Locate the cell with the specified text and output its [X, Y] center coordinate. 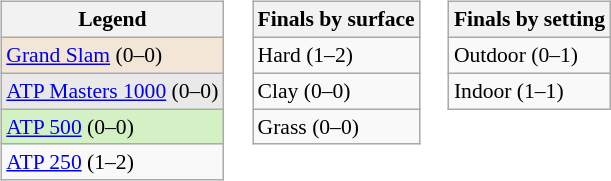
Outdoor (0–1) [530, 55]
Indoor (1–1) [530, 91]
ATP Masters 1000 (0–0) [112, 91]
ATP 250 (1–2) [112, 162]
Finals by surface [336, 20]
ATP 500 (0–0) [112, 127]
Grand Slam (0–0) [112, 55]
Finals by setting [530, 20]
Grass (0–0) [336, 127]
Legend [112, 20]
Clay (0–0) [336, 91]
Hard (1–2) [336, 55]
